Locate the cell with the specified text and output its (X, Y) center coordinate. 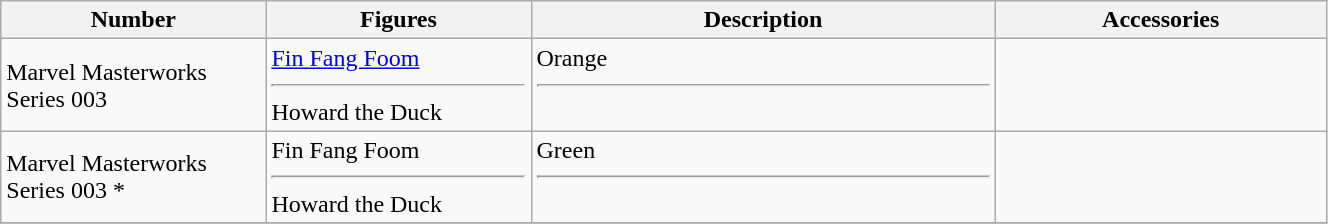
Green (763, 177)
Number (134, 20)
Figures (398, 20)
Description (763, 20)
Marvel Masterworks Series 003 * (134, 177)
Accessories (1160, 20)
Marvel Masterworks Series 003 (134, 85)
Orange (763, 85)
